Capture the cell that displays the provided text and extract its [x, y] central coordinate. 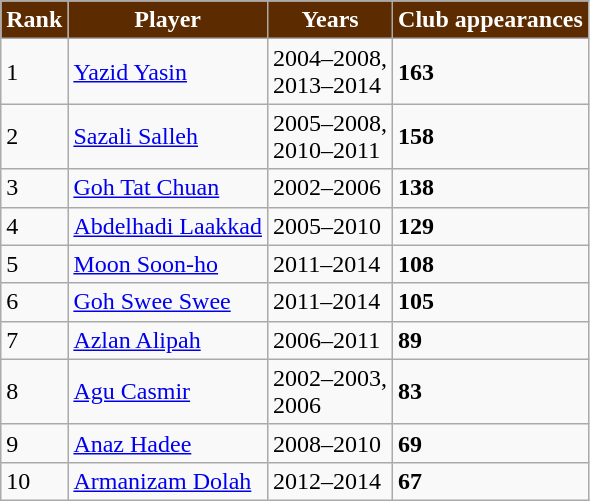
7 [34, 340]
4 [34, 226]
89 [491, 340]
Rank [34, 20]
Years [330, 20]
5 [34, 264]
Goh Tat Chuan [168, 188]
9 [34, 443]
2002–2003,2006 [330, 392]
2006–2011 [330, 340]
105 [491, 302]
Club appearances [491, 20]
158 [491, 136]
3 [34, 188]
83 [491, 392]
Moon Soon-ho [168, 264]
108 [491, 264]
1 [34, 72]
Abdelhadi Laakkad [168, 226]
Goh Swee Swee [168, 302]
Yazid Yasin [168, 72]
6 [34, 302]
67 [491, 481]
Armanizam Dolah [168, 481]
138 [491, 188]
2008–2010 [330, 443]
Agu Casmir [168, 392]
Player [168, 20]
2005–2008,2010–2011 [330, 136]
8 [34, 392]
69 [491, 443]
2004–2008,2013–2014 [330, 72]
Anaz Hadee [168, 443]
Sazali Salleh [168, 136]
Azlan Alipah [168, 340]
129 [491, 226]
2012–2014 [330, 481]
10 [34, 481]
163 [491, 72]
2002–2006 [330, 188]
2 [34, 136]
2005–2010 [330, 226]
